Find where the given text appears and provide that cell's center as [x, y] coordinate. 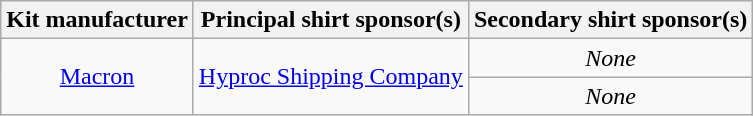
Principal shirt sponsor(s) [330, 20]
Kit manufacturer [98, 20]
Secondary shirt sponsor(s) [610, 20]
Macron [98, 77]
Hyproc Shipping Company [330, 77]
